Return [x, y] of the center of cell containing provided text 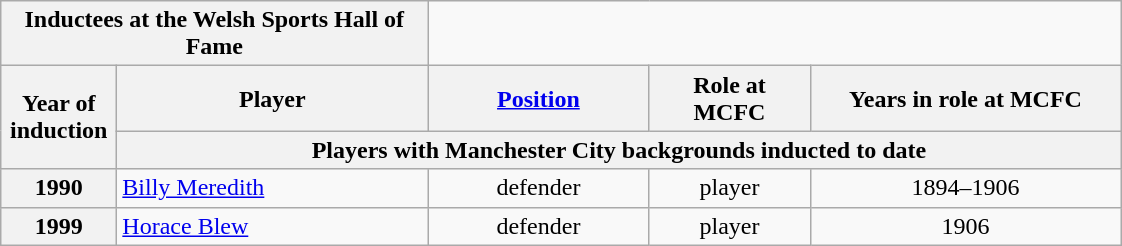
1999 [59, 226]
Role at MCFC [730, 98]
1990 [59, 188]
Player [272, 98]
Horace Blew [272, 226]
1894–1906 [966, 188]
Years in role at MCFC [966, 98]
Players with Manchester City backgrounds inducted to date [619, 150]
Inductees at the Welsh Sports Hall of Fame [214, 34]
Position [538, 98]
Billy Meredith [272, 188]
1906 [966, 226]
Year of induction [59, 118]
